Search for the cell housing the specified text and yield its [x, y] center coordinate. 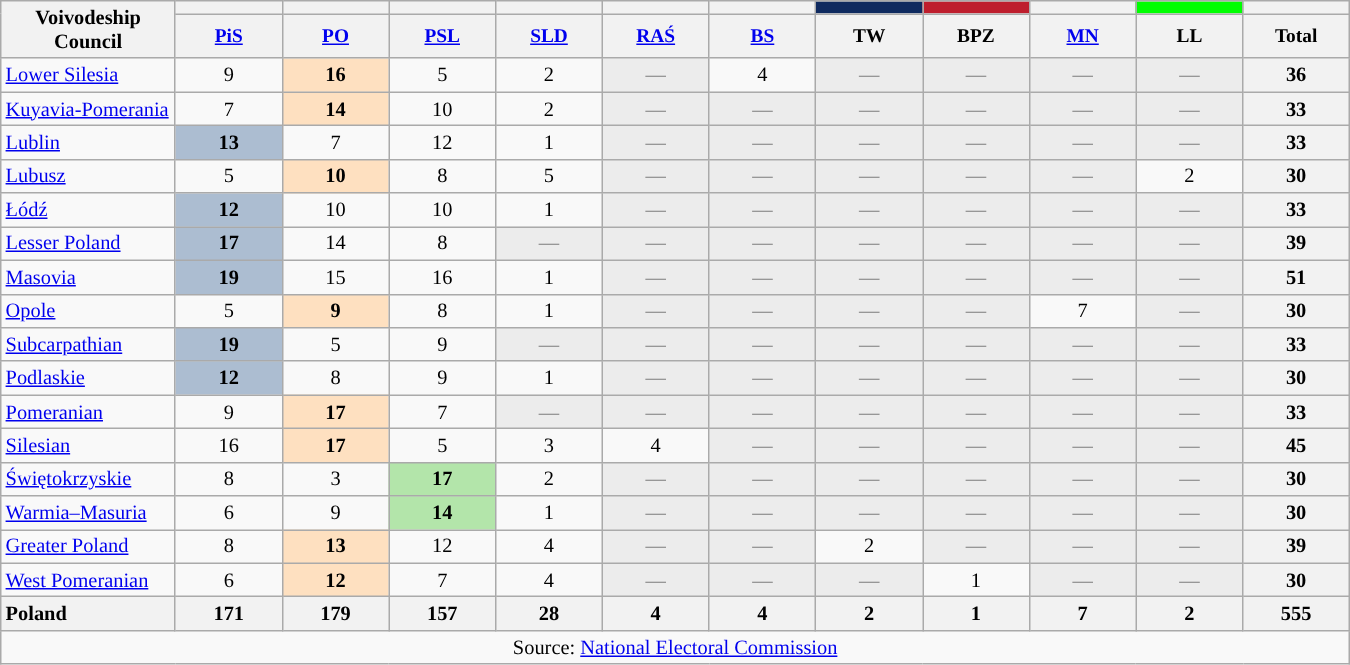
157 [442, 613]
Świętokrzyskie [88, 479]
RAŚ [656, 36]
36 [1296, 75]
51 [1296, 277]
Opole [88, 311]
Greater Poland [88, 546]
Lublin [88, 142]
Pomeranian [88, 412]
Poland [88, 613]
VoivodeshipCouncil [88, 29]
West Pomeranian [88, 580]
TW [870, 36]
PSL [442, 36]
Silesian [88, 445]
Source: National Electoral Commission [676, 647]
Subcarpathian [88, 344]
BPZ [976, 36]
LL [1190, 36]
Podlaskie [88, 378]
Łódź [88, 210]
171 [228, 613]
PO [336, 36]
179 [336, 613]
45 [1296, 445]
Lower Silesia [88, 75]
Warmia–Masuria [88, 513]
Kuyavia-Pomerania [88, 109]
555 [1296, 613]
28 [550, 613]
MN [1082, 36]
SLD [550, 36]
Masovia [88, 277]
Total [1296, 36]
Lesser Poland [88, 243]
PiS [228, 36]
Lubusz [88, 176]
BS [762, 36]
15 [336, 277]
